Output the [x, y] coordinate of the center of the cell containing the given text.  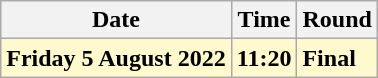
Friday 5 August 2022 [116, 58]
11:20 [264, 58]
Round [337, 20]
Time [264, 20]
Date [116, 20]
Final [337, 58]
